Return (X, Y) of the center of cell containing provided text 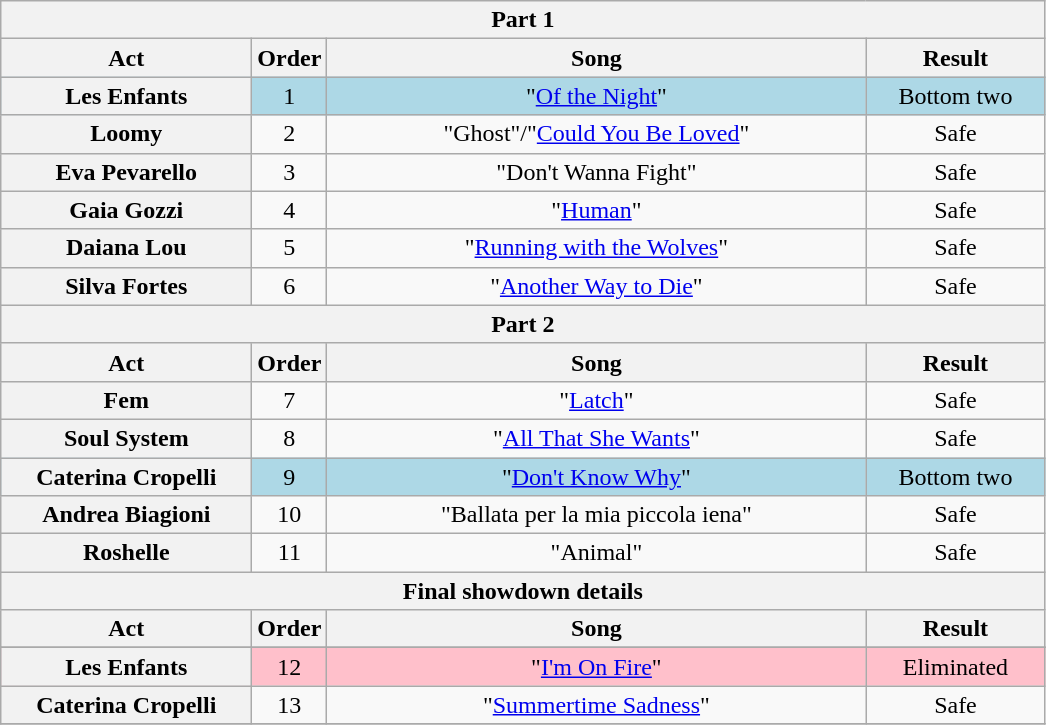
Gaia Gozzi (126, 210)
Eliminated (956, 667)
Part 1 (523, 20)
Roshelle (126, 553)
"Don't Know Why" (596, 477)
Andrea Biagioni (126, 515)
1 (290, 96)
10 (290, 515)
9 (290, 477)
"Ballata per la mia piccola iena" (596, 515)
"Running with the Wolves" (596, 248)
Silva Fortes (126, 286)
5 (290, 248)
"I'm On Fire" (596, 667)
8 (290, 438)
Loomy (126, 134)
"Animal" (596, 553)
7 (290, 400)
"All That She Wants" (596, 438)
"Human" (596, 210)
"Don't Wanna Fight" (596, 172)
"Ghost"/"Could You Be Loved" (596, 134)
13 (290, 705)
Daiana Lou (126, 248)
6 (290, 286)
"Summertime Sadness" (596, 705)
"Another Way to Die" (596, 286)
3 (290, 172)
4 (290, 210)
Soul System (126, 438)
11 (290, 553)
"Of the Night" (596, 96)
Final showdown details (523, 591)
12 (290, 667)
"Latch" (596, 400)
Fem (126, 400)
Part 2 (523, 324)
Eva Pevarello (126, 172)
2 (290, 134)
